For the text-containing cell, return its midpoint in (X, Y) coordinate format. 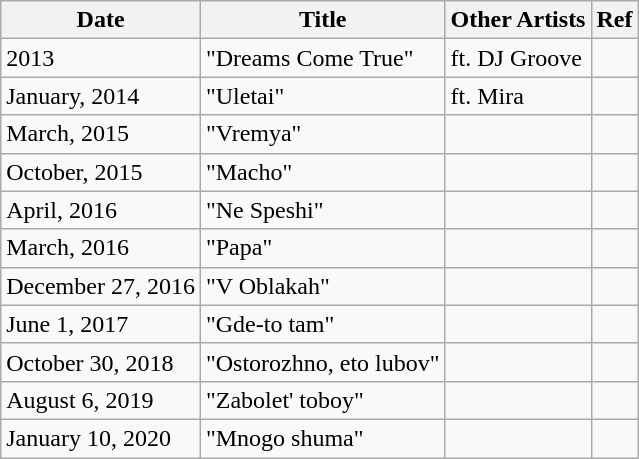
"Gde-to tam" (322, 324)
ft. Mira (518, 96)
"V Oblakah" (322, 286)
October 30, 2018 (101, 362)
March, 2016 (101, 248)
Other Artists (518, 20)
August 6, 2019 (101, 400)
"Ne Speshi" (322, 210)
Title (322, 20)
"Zabolet' toboy" (322, 400)
June 1, 2017 (101, 324)
"Dreams Come True" (322, 58)
January, 2014 (101, 96)
"Papa" (322, 248)
Ref (614, 20)
ft. DJ Groove (518, 58)
April, 2016 (101, 210)
March, 2015 (101, 134)
"Ostorozhno, eto lubov" (322, 362)
"Macho" (322, 172)
"Uletai" (322, 96)
October, 2015 (101, 172)
December 27, 2016 (101, 286)
January 10, 2020 (101, 438)
"Mnogo shuma" (322, 438)
2013 (101, 58)
"Vremya" (322, 134)
Date (101, 20)
